For the text-containing cell, return its midpoint in (x, y) coordinate format. 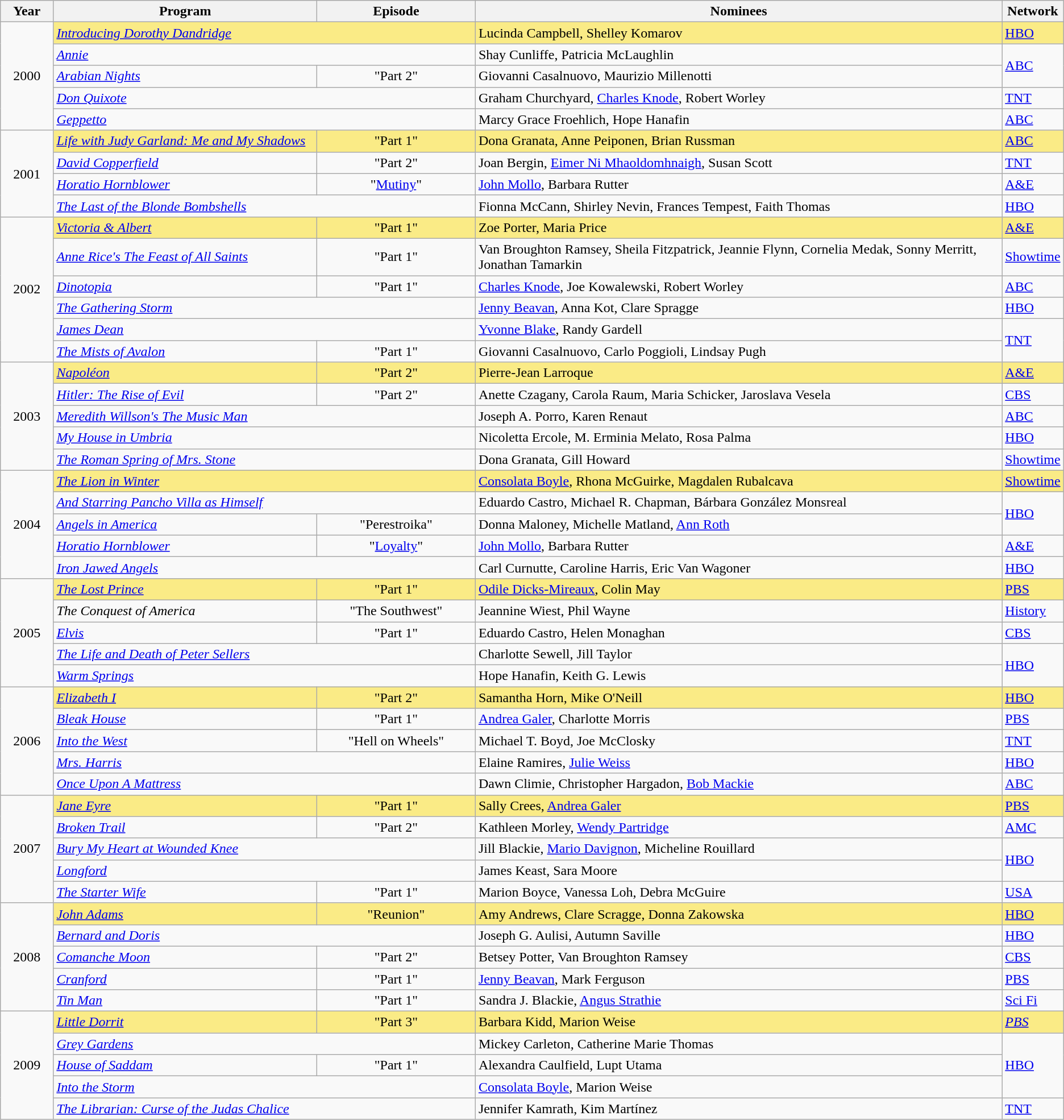
The Librarian: Curse of the Judas Chalice (264, 1109)
Charlotte Sewell, Jill Taylor (738, 654)
Dona Granata, Anne Peiponen, Brian Russman (738, 141)
Eduardo Castro, Michael R. Chapman, Bárbara González Monsreal (738, 503)
And Starring Pancho Villa as Himself (264, 503)
Shay Cunliffe, Patricia McLaughlin (738, 55)
2000 (27, 76)
2004 (27, 524)
Napoléon (185, 373)
Into the West (185, 741)
Victoria & Albert (185, 227)
Jeannine Wiest, Phil Wayne (738, 611)
Jill Blackie, Mario Davignon, Micheline Rouillard (738, 849)
Van Broughton Ramsey, Sheila Fitzpatrick, Jeannie Flynn, Cornelia Medak, Sonny Merritt, Jonathan Tamarkin (738, 257)
2005 (27, 632)
Meredith Willson's The Music Man (264, 416)
2007 (27, 849)
Hope Hanafin, Keith G. Lewis (738, 676)
Kathleen Morley, Wendy Partridge (738, 827)
The Lost Prince (185, 589)
2003 (27, 416)
The Conquest of America (185, 611)
Joan Bergin, Eimer Ni Mhaoldomhnaigh, Susan Scott (738, 163)
"Loyalty" (396, 546)
Elizabeth I (185, 698)
Sci Fi (1033, 1001)
Into the Storm (264, 1087)
Dawn Climie, Christopher Hargadon, Bob Mackie (738, 784)
Giovanni Casalnuovo, Maurizio Millenotti (738, 76)
The Last of the Blonde Bombshells (264, 206)
Barbara Kidd, Marion Weise (738, 1022)
Anette Czagany, Carola Raum, Maria Schicker, Jaroslava Vesela (738, 395)
James Dean (264, 330)
Elaine Ramires, Julie Weiss (738, 762)
Jenny Beavan, Mark Ferguson (738, 978)
Anne Rice's The Feast of All Saints (185, 257)
AMC (1033, 827)
Joseph A. Porro, Karen Renaut (738, 416)
Grey Gardens (264, 1044)
Mrs. Harris (264, 762)
Year (27, 11)
Elvis (185, 633)
Zoe Porter, Maria Price (738, 227)
The Mists of Avalon (185, 351)
Little Dorrit (185, 1022)
Geppetto (264, 119)
Warm Springs (264, 676)
The Lion in Winter (264, 481)
Nicoletta Ercole, M. Erminia Melato, Rosa Palma (738, 438)
Consolata Boyle, Marion Weise (738, 1087)
The Roman Spring of Mrs. Stone (264, 459)
Longford (264, 870)
Annie (264, 55)
Graham Churchyard, Charles Knode, Robert Worley (738, 98)
Sandra J. Blackie, Angus Strathie (738, 1001)
Cranford (185, 978)
Odile Dicks-Mireaux, Colin May (738, 589)
Program (185, 11)
Marion Boyce, Vanessa Loh, Debra McGuire (738, 892)
"Hell on Wheels" (396, 741)
Jenny Beavan, Anna Kot, Clare Spragge (738, 308)
Mickey Carleton, Catherine Marie Thomas (738, 1044)
2002 (27, 289)
2006 (27, 741)
Life with Judy Garland: Me and My Shadows (185, 141)
James Keast, Sara Moore (738, 870)
"Perestroika" (396, 524)
Betsey Potter, Van Broughton Ramsey (738, 957)
"Mutiny" (396, 184)
Once Upon A Mattress (264, 784)
Eduardo Castro, Helen Monaghan (738, 633)
Alexandra Caulfield, Lupt Utama (738, 1065)
Arabian Nights (185, 76)
Tin Man (185, 1001)
"Part 3" (396, 1022)
My House in Umbria (264, 438)
Bleak House (185, 719)
Samantha Horn, Mike O'Neill (738, 698)
John Adams (185, 914)
Bury My Heart at Wounded Knee (264, 849)
Carl Curnutte, Caroline Harris, Eric Van Wagoner (738, 567)
Joseph G. Aulisi, Autumn Saville (738, 935)
Network (1033, 11)
Andrea Galer, Charlotte Morris (738, 719)
David Copperfield (185, 163)
2001 (27, 173)
Jane Eyre (185, 806)
Dinotopia (185, 286)
Hitler: The Rise of Evil (185, 395)
Fionna McCann, Shirley Nevin, Frances Tempest, Faith Thomas (738, 206)
Michael T. Boyd, Joe McClosky (738, 741)
2008 (27, 957)
"The Southwest" (396, 611)
Introducing Dorothy Dandridge (264, 33)
2009 (27, 1065)
Lucinda Campbell, Shelley Komarov (738, 33)
Sally Crees, Andrea Galer (738, 806)
Giovanni Casalnuovo, Carlo Poggioli, Lindsay Pugh (738, 351)
Episode (396, 11)
Charles Knode, Joe Kowalewski, Robert Worley (738, 286)
Donna Maloney, Michelle Matland, Ann Roth (738, 524)
Don Quixote (264, 98)
The Life and Death of Peter Sellers (264, 654)
Marcy Grace Froehlich, Hope Hanafin (738, 119)
Nominees (738, 11)
Angels in America (185, 524)
Dona Granata, Gill Howard (738, 459)
The Gathering Storm (264, 308)
The Starter Wife (185, 892)
Comanche Moon (185, 957)
Pierre-Jean Larroque (738, 373)
USA (1033, 892)
"Reunion" (396, 914)
History (1033, 611)
Consolata Boyle, Rhona McGuirke, Magdalen Rubalcava (738, 481)
Yvonne Blake, Randy Gardell (738, 330)
Amy Andrews, Clare Scragge, Donna Zakowska (738, 914)
Broken Trail (185, 827)
Jennifer Kamrath, Kim Martínez (738, 1109)
Iron Jawed Angels (264, 567)
Bernard and Doris (264, 935)
House of Saddam (185, 1065)
